From the cell containing the given text, extract its center point as [X, Y] coordinate. 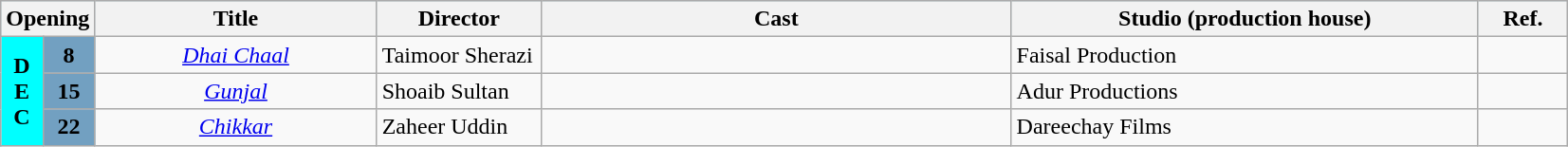
Zaheer Uddin [459, 127]
8 [68, 55]
Taimoor Sherazi [459, 55]
Adur Productions [1245, 91]
22 [68, 127]
Shoaib Sultan [459, 91]
Title [235, 19]
Ref. [1522, 19]
15 [68, 91]
Dareechay Films [1245, 127]
Gunjal [235, 91]
Faisal Production [1245, 55]
Cast [777, 19]
DEC [22, 91]
Director [459, 19]
Dhai Chaal [235, 55]
Opening [47, 19]
Studio (production house) [1245, 19]
Chikkar [235, 127]
